Identify which cell holds the provided text, then report its (X, Y) central coordinate. 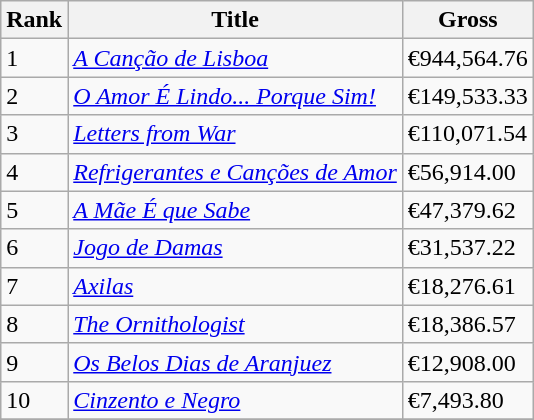
O Amor É Lindo... Porque Sim! (236, 96)
2 (34, 96)
A Mãe É que Sabe (236, 210)
Refrigerantes e Canções de Amor (236, 172)
€12,908.00 (468, 362)
5 (34, 210)
€18,386.57 (468, 324)
Letters from War (236, 134)
6 (34, 248)
€149,533.33 (468, 96)
Rank (34, 20)
€56,914.00 (468, 172)
Cinzento e Negro (236, 400)
€110,071.54 (468, 134)
8 (34, 324)
3 (34, 134)
1 (34, 58)
Axilas (236, 286)
10 (34, 400)
9 (34, 362)
€944,564.76 (468, 58)
€31,537.22 (468, 248)
Gross (468, 20)
7 (34, 286)
Jogo de Damas (236, 248)
A Canção de Lisboa (236, 58)
Title (236, 20)
€7,493.80 (468, 400)
€47,379.62 (468, 210)
The Ornithologist (236, 324)
4 (34, 172)
Os Belos Dias de Aranjuez (236, 362)
€18,276.61 (468, 286)
